Capture the cell that displays the provided text and extract its (X, Y) central coordinate. 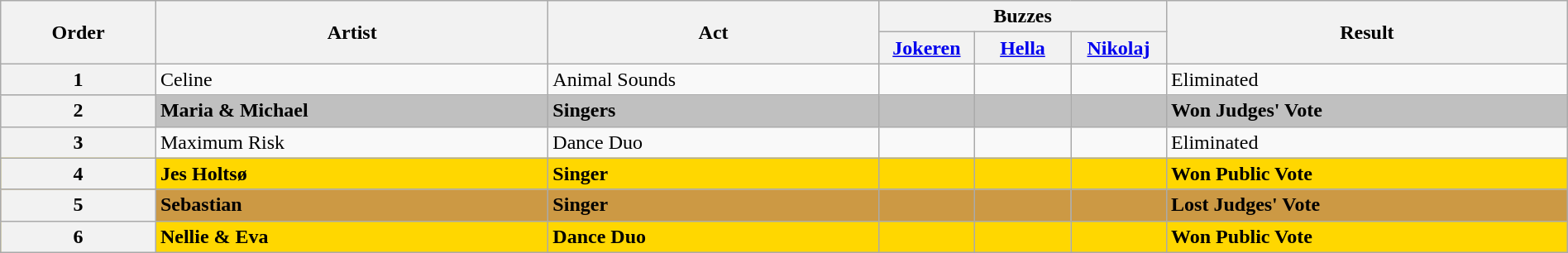
Buzzes (1022, 17)
Animal Sounds (714, 79)
Result (1368, 32)
Nikolaj (1118, 48)
Maximum Risk (351, 142)
Maria & Michael (351, 111)
Order (79, 32)
Singers (714, 111)
Sebastian (351, 205)
Jokeren (926, 48)
Lost Judges' Vote (1368, 205)
Hella (1022, 48)
Act (714, 32)
Artist (351, 32)
1 (79, 79)
3 (79, 142)
2 (79, 111)
Celine (351, 79)
5 (79, 205)
Nellie & Eva (351, 236)
6 (79, 236)
Jes Holtsø (351, 174)
4 (79, 174)
Won Judges' Vote (1368, 111)
